Scan for the cell matching the given text and deliver its [X, Y] coordinate at center. 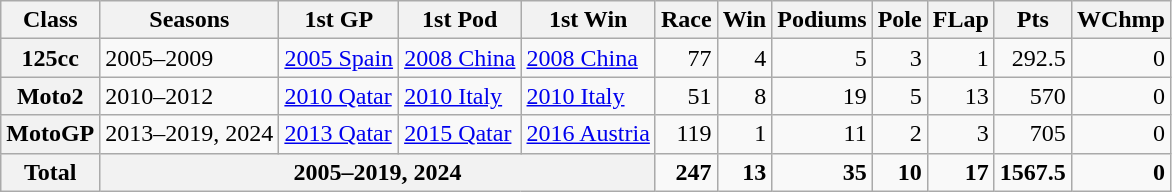
WChmp [1120, 20]
292.5 [1032, 58]
1st GP [339, 20]
19 [822, 96]
570 [1032, 96]
Pts [1032, 20]
2 [900, 134]
1st Pod [460, 20]
247 [686, 172]
2005–2019, 2024 [378, 172]
705 [1032, 134]
Race [686, 20]
2015 Qatar [460, 134]
77 [686, 58]
2010 Qatar [339, 96]
8 [744, 96]
Class [50, 20]
Pole [900, 20]
MotoGP [50, 134]
125cc [50, 58]
11 [822, 134]
4 [744, 58]
2010–2012 [190, 96]
2005 Spain [339, 58]
35 [822, 172]
2016 Austria [588, 134]
2013–2019, 2024 [190, 134]
10 [900, 172]
1st Win [588, 20]
Win [744, 20]
51 [686, 96]
FLap [960, 20]
1567.5 [1032, 172]
Moto2 [50, 96]
Total [50, 172]
Seasons [190, 20]
17 [960, 172]
119 [686, 134]
Podiums [822, 20]
2005–2009 [190, 58]
2013 Qatar [339, 134]
